Provide the [X, Y] coordinate of the cell's center where the given text is located.  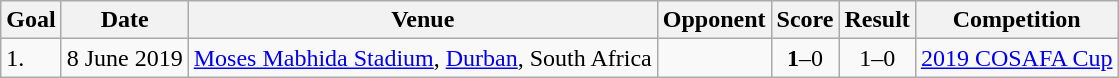
Result [877, 20]
Opponent [714, 20]
Venue [422, 20]
1. [31, 58]
8 June 2019 [124, 58]
Moses Mabhida Stadium, Durban, South Africa [422, 58]
Score [805, 20]
Goal [31, 20]
Competition [1016, 20]
Date [124, 20]
2019 COSAFA Cup [1016, 58]
